Provide the [X, Y] coordinate of the cell's center where the given text is located.  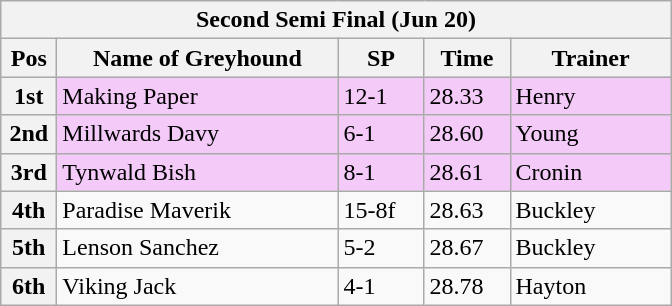
4-1 [381, 286]
2nd [29, 134]
15-8f [381, 210]
Viking Jack [198, 286]
3rd [29, 172]
Millwards Davy [198, 134]
5th [29, 248]
Hayton [590, 286]
28.63 [467, 210]
12-1 [381, 96]
Trainer [590, 58]
6th [29, 286]
SP [381, 58]
Name of Greyhound [198, 58]
Pos [29, 58]
28.78 [467, 286]
Cronin [590, 172]
Lenson Sanchez [198, 248]
28.60 [467, 134]
Paradise Maverik [198, 210]
Time [467, 58]
4th [29, 210]
Young [590, 134]
28.33 [467, 96]
6-1 [381, 134]
Making Paper [198, 96]
Second Semi Final (Jun 20) [336, 20]
28.67 [467, 248]
8-1 [381, 172]
5-2 [381, 248]
Henry [590, 96]
28.61 [467, 172]
Tynwald Bish [198, 172]
1st [29, 96]
